Scan for the cell matching the given text and deliver its [X, Y] coordinate at center. 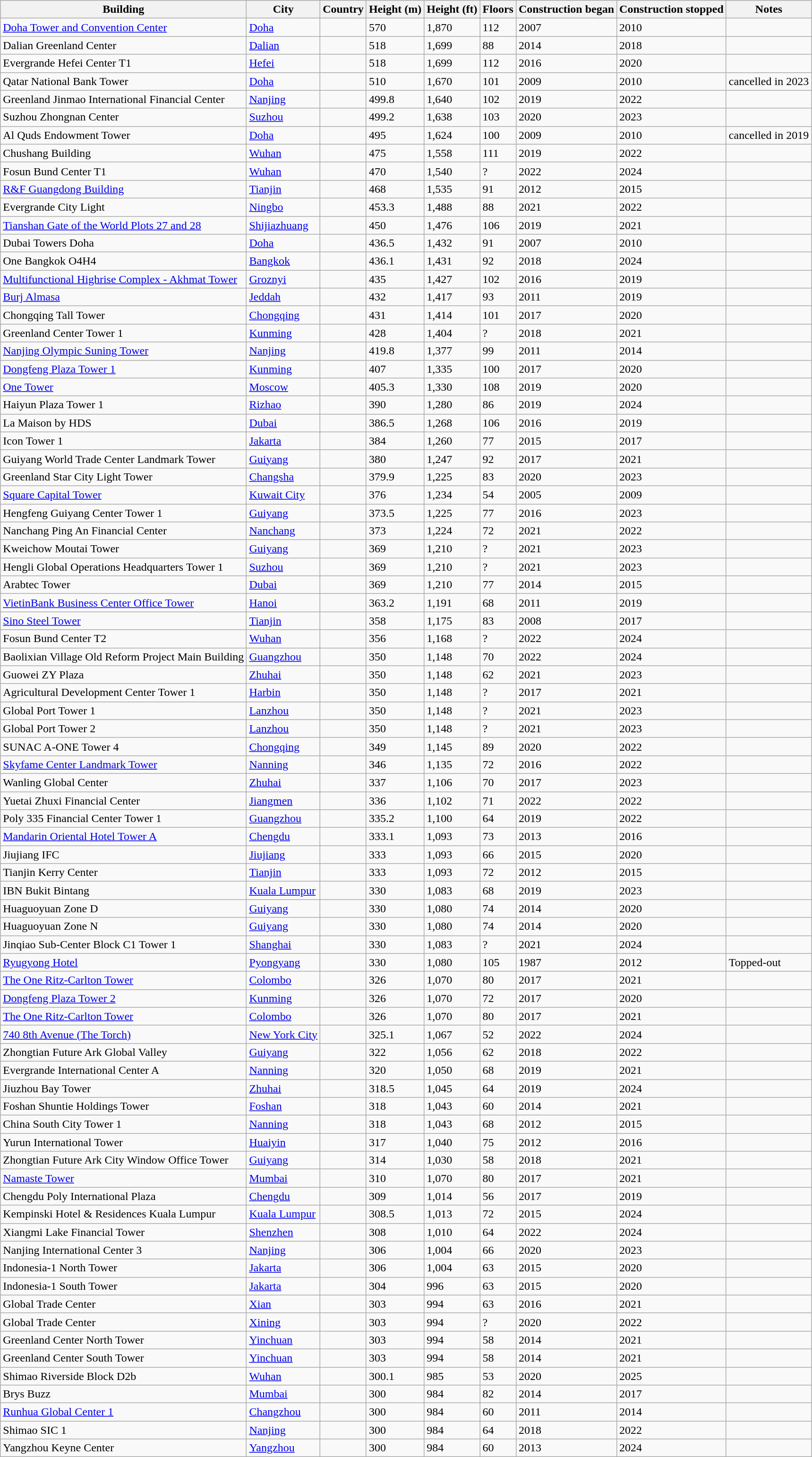
56 [498, 1196]
1,638 [452, 117]
93 [498, 297]
Changsha [283, 477]
1,670 [452, 81]
Skyfame Center Landmark Tower [124, 764]
Burj Almasa [124, 297]
309 [395, 1196]
Dalian [283, 45]
2008 [566, 621]
73 [498, 837]
386.5 [395, 423]
Hengfeng Guiyang Center Tower 1 [124, 513]
308 [395, 1232]
1,417 [452, 297]
1,224 [452, 531]
SUNAC A-ONE Tower 4 [124, 746]
436.1 [395, 261]
53 [498, 1376]
1,540 [452, 171]
1,427 [452, 279]
71 [498, 801]
Dongfeng Plaza Tower 1 [124, 369]
1,030 [452, 1160]
105 [498, 962]
Zhongtian Future Ark City Window Office Tower [124, 1160]
Yurun International Tower [124, 1142]
Notes [769, 9]
1,432 [452, 243]
308.5 [395, 1214]
1,335 [452, 369]
Building [124, 9]
82 [498, 1394]
One Bangkok O4H4 [124, 261]
Evergrande Hefei Center T1 [124, 63]
336 [395, 801]
Agricultural Development Center Tower 1 [124, 693]
Xiangmi Lake Financial Tower [124, 1232]
Yangzhou [283, 1448]
304 [395, 1286]
Country [343, 9]
Baolixian Village Old Reform Project Main Building [124, 657]
Haiyun Plaza Tower 1 [124, 405]
1,135 [452, 764]
1,476 [452, 225]
Jiangmen [283, 801]
996 [452, 1286]
Hengli Global Operations Headquarters Tower 1 [124, 567]
cancelled in 2019 [769, 135]
499.8 [395, 99]
Global Port Tower 2 [124, 728]
Fosun Bund Center T2 [124, 639]
Construction began [566, 9]
373 [395, 531]
Poly 335 Financial Center Tower 1 [124, 819]
Dalian Greenland Center [124, 45]
Greenland Center North Tower [124, 1340]
1,010 [452, 1232]
Yuetai Zhuxi Financial Center [124, 801]
Fosun Bund Center T1 [124, 171]
2005 [566, 495]
Ryugyong Hotel [124, 962]
Sino Steel Tower [124, 621]
Floors [498, 9]
325.1 [395, 1034]
Qatar National Bank Tower [124, 81]
Namaste Tower [124, 1178]
Jiujiang [283, 855]
Greenland Jinmao International Financial Center [124, 99]
1,040 [452, 1142]
1,175 [452, 621]
Greenland Center South Tower [124, 1358]
New York City [283, 1034]
Xining [283, 1322]
cancelled in 2023 [769, 81]
1,067 [452, 1034]
Changzhou [283, 1412]
Indonesia-1 South Tower [124, 1286]
356 [395, 639]
Chongqing Tall Tower [124, 315]
1,145 [452, 746]
Greenland Center Tower 1 [124, 333]
Chengdu Poly International Plaza [124, 1196]
1,102 [452, 801]
1,414 [452, 315]
Nanjing International Center 3 [124, 1250]
Xian [283, 1304]
City [283, 9]
407 [395, 369]
Doha Tower and Convention Center [124, 27]
Chushang Building [124, 153]
Shijiazhuang [283, 225]
Suzhou Zhongnan Center [124, 117]
99 [498, 351]
1,535 [452, 189]
La Maison by HDS [124, 423]
390 [395, 405]
1,377 [452, 351]
1,013 [452, 1214]
335.2 [395, 819]
453.3 [395, 207]
Huaguoyuan Zone D [124, 908]
Nanjing Olympic Suning Tower [124, 351]
1,431 [452, 261]
Evergrande City Light [124, 207]
Jiujiang IFC [124, 855]
1,045 [452, 1088]
108 [498, 387]
Kweichow Moutai Tower [124, 549]
Tianjin Kerry Center [124, 873]
373.5 [395, 513]
1,624 [452, 135]
Kempinski Hotel & Residences Kuala Lumpur [124, 1214]
322 [395, 1052]
Jeddah [283, 297]
Yangzhou Keyne Center [124, 1448]
2025 [672, 1376]
Multifunctional Highrise Complex - Akhmat Tower [124, 279]
Height (m) [395, 9]
Foshan Shuntie Holdings Tower [124, 1106]
740 8th Avenue (The Torch) [124, 1034]
985 [452, 1376]
510 [395, 81]
Ningbo [283, 207]
VietinBank Business Center Office Tower [124, 603]
103 [498, 117]
300.1 [395, 1376]
384 [395, 441]
111 [498, 153]
Harbin [283, 693]
1,050 [452, 1070]
Evergrande International Center A [124, 1070]
52 [498, 1034]
405.3 [395, 387]
Wanling Global Center [124, 782]
1987 [566, 962]
75 [498, 1142]
435 [395, 279]
One Tower [124, 387]
Greenland Star City Light Tower [124, 477]
317 [395, 1142]
Runhua Global Center 1 [124, 1412]
R&F Guangdong Building [124, 189]
1,870 [452, 27]
570 [395, 27]
1,640 [452, 99]
349 [395, 746]
337 [395, 782]
318.5 [395, 1088]
Huaguoyuan Zone N [124, 926]
346 [395, 764]
1,234 [452, 495]
IBN Bukit Bintang [124, 891]
Shimao SIC 1 [124, 1430]
Moscow [283, 387]
1,268 [452, 423]
1,056 [452, 1052]
Al Quds Endowment Tower [124, 135]
1,191 [452, 603]
Bangkok [283, 261]
1,100 [452, 819]
1,280 [452, 405]
1,488 [452, 207]
358 [395, 621]
Foshan [283, 1106]
432 [395, 297]
Pyongyang [283, 962]
Huaiyin [283, 1142]
Kuwait City [283, 495]
Height (ft) [452, 9]
450 [395, 225]
363.2 [395, 603]
Zhongtian Future Ark Global Valley [124, 1052]
376 [395, 495]
1,404 [452, 333]
428 [395, 333]
Nanchang [283, 531]
Rizhao [283, 405]
380 [395, 459]
Mandarin Oriental Hotel Tower A [124, 837]
Hanoi [283, 603]
Global Port Tower 1 [124, 711]
54 [498, 495]
Groznyi [283, 279]
Square Capital Tower [124, 495]
Hefei [283, 63]
Arabtec Tower [124, 585]
1,247 [452, 459]
Brys Buzz [124, 1394]
Topped-out [769, 962]
1,330 [452, 387]
Shimao Riverside Block D2b [124, 1376]
Tianshan Gate of the World Plots 27 and 28 [124, 225]
China South City Tower 1 [124, 1124]
1,558 [452, 153]
310 [395, 1178]
419.8 [395, 351]
1,014 [452, 1196]
333.1 [395, 837]
1,260 [452, 441]
Jiuzhou Bay Tower [124, 1088]
Dubai Towers Doha [124, 243]
Indonesia-1 North Tower [124, 1268]
468 [395, 189]
314 [395, 1160]
1,168 [452, 639]
Guiyang World Trade Center Landmark Tower [124, 459]
379.9 [395, 477]
89 [498, 746]
Icon Tower 1 [124, 441]
495 [395, 135]
Construction stopped [672, 9]
431 [395, 315]
320 [395, 1070]
470 [395, 171]
1,106 [452, 782]
Nanchang Ping An Financial Center [124, 531]
Dongfeng Plaza Tower 2 [124, 998]
86 [498, 405]
475 [395, 153]
436.5 [395, 243]
Guowei ZY Plaza [124, 675]
Shanghai [283, 944]
499.2 [395, 117]
Shenzhen [283, 1232]
Jinqiao Sub-Center Block C1 Tower 1 [124, 944]
